Return the [x, y] coordinate for the center point of the cell that contains the specified text.  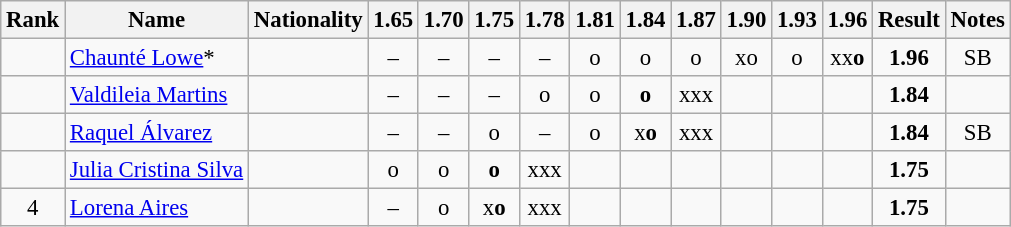
1.65 [393, 20]
1.70 [443, 20]
Rank [33, 20]
Name [157, 20]
Raquel Álvarez [157, 133]
Lorena Aires [157, 208]
Julia Cristina Silva [157, 170]
Result [910, 20]
1.90 [746, 20]
Valdileia Martins [157, 95]
Nationality [308, 20]
1.93 [797, 20]
xxo [847, 58]
Chaunté Lowe* [157, 58]
1.78 [544, 20]
4 [33, 208]
Notes [978, 20]
1.87 [696, 20]
1.81 [595, 20]
